Provide the [X, Y] coordinate of the cell's center where the given text is located.  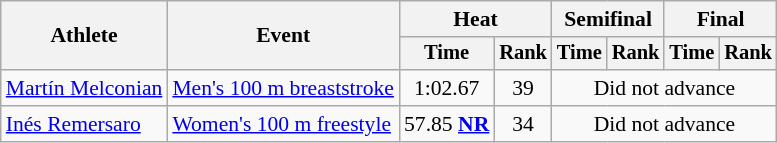
Women's 100 m freestyle [283, 124]
Inés Remersaro [84, 124]
Heat [476, 19]
34 [523, 124]
Final [720, 19]
Event [283, 36]
57.85 NR [446, 124]
Semifinal [608, 19]
Martín Melconian [84, 88]
Men's 100 m breaststroke [283, 88]
Athlete [84, 36]
39 [523, 88]
1:02.67 [446, 88]
